Provide the (x, y) coordinate of the cell's center where the given text is located.  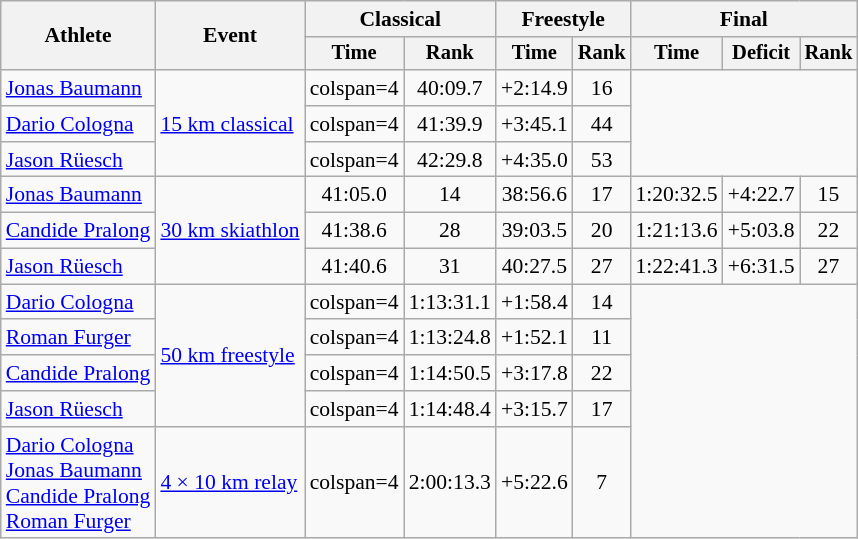
+6:31.5 (762, 267)
16 (602, 88)
41:39.9 (450, 124)
41:05.0 (354, 195)
+5:03.8 (762, 231)
42:29.8 (450, 160)
+3:45.1 (534, 124)
4 × 10 km relay (230, 483)
50 km freestyle (230, 355)
40:27.5 (534, 267)
20 (602, 231)
2:00:13.3 (450, 483)
1:13:31.1 (450, 302)
+5:22.6 (534, 483)
1:20:32.5 (676, 195)
28 (450, 231)
1:22:41.3 (676, 267)
11 (602, 338)
15 km classical (230, 124)
31 (450, 267)
7 (602, 483)
+3:15.7 (534, 409)
+1:52.1 (534, 338)
39:03.5 (534, 231)
41:40.6 (354, 267)
Freestyle (563, 19)
1:14:50.5 (450, 373)
Final (744, 19)
Event (230, 36)
Roman Furger (78, 338)
Classical (400, 19)
38:56.6 (534, 195)
41:38.6 (354, 231)
+4:22.7 (762, 195)
Deficit (762, 54)
+4:35.0 (534, 160)
1:21:13.6 (676, 231)
1:13:24.8 (450, 338)
53 (602, 160)
44 (602, 124)
30 km skiathlon (230, 230)
15 (829, 195)
+2:14.9 (534, 88)
1:14:48.4 (450, 409)
Athlete (78, 36)
+3:17.8 (534, 373)
+1:58.4 (534, 302)
40:09.7 (450, 88)
Dario ColognaJonas BaumannCandide PralongRoman Furger (78, 483)
